Detect which cell encompasses the target text, then output its [X, Y] center coordinate. 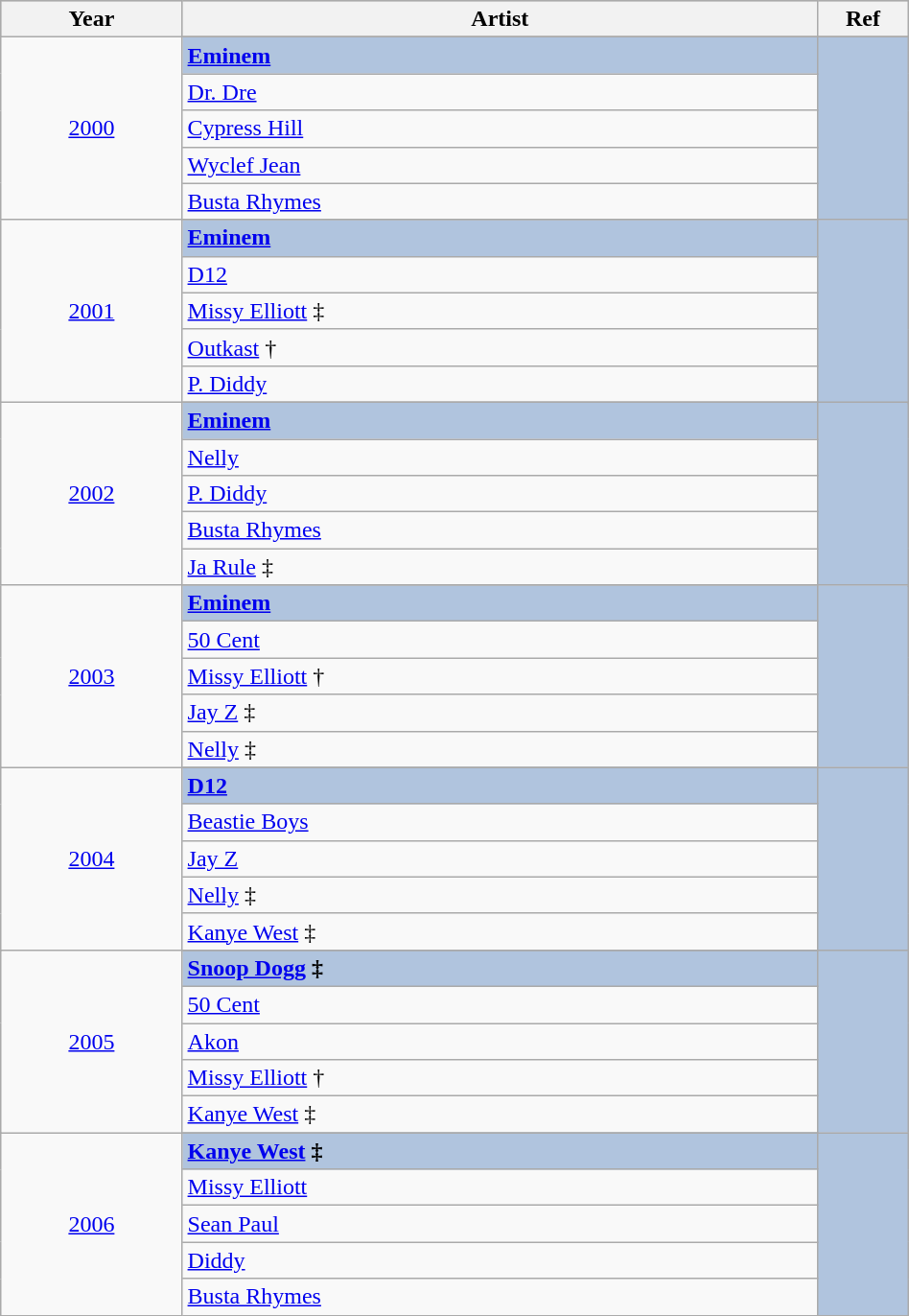
Diddy [501, 1260]
Outkast † [501, 347]
Akon [501, 1041]
2002 [92, 493]
Missy Elliott ‡ [501, 311]
Cypress Hill [501, 129]
Beastie Boys [501, 822]
Dr. Dre [501, 92]
Ref [863, 19]
Sean Paul [501, 1224]
2005 [92, 1041]
Missy Elliott [501, 1187]
2001 [92, 311]
Snoop Dogg ‡ [501, 968]
Artist [501, 19]
2003 [92, 676]
Jay Z [501, 858]
Ja Rule ‡ [501, 567]
Nelly [501, 458]
Wyclef Jean [501, 165]
2000 [92, 129]
Jay Z ‡ [501, 713]
2004 [92, 858]
Year [92, 19]
2006 [92, 1224]
